Return [x, y] of the center of cell containing provided text 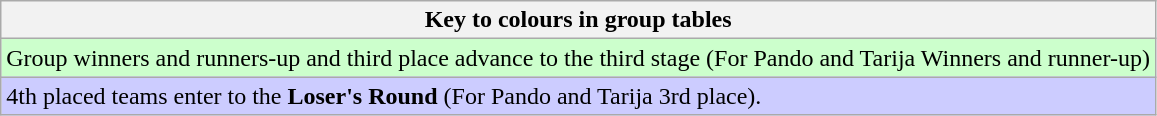
Key to colours in group tables [578, 20]
Group winners and runners-up and third place advance to the third stage (For Pando and Tarija Winners and runner-up) [578, 58]
4th placed teams enter to the Loser's Round (For Pando and Tarija 3rd place). [578, 96]
